Return the [X, Y] coordinate for the center point of the cell that contains the specified text.  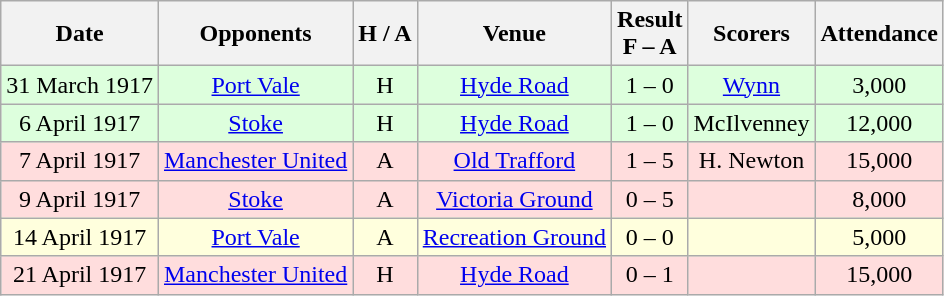
Old Trafford [514, 161]
H / A [385, 34]
Venue [514, 34]
Victoria Ground [514, 199]
ResultF – A [650, 34]
3,000 [879, 85]
Date [80, 34]
Opponents [255, 34]
9 April 1917 [80, 199]
6 April 1917 [80, 123]
1 – 5 [650, 161]
7 April 1917 [80, 161]
8,000 [879, 199]
0 – 1 [650, 275]
McIlvenney [752, 123]
0 – 0 [650, 237]
Recreation Ground [514, 237]
21 April 1917 [80, 275]
14 April 1917 [80, 237]
Attendance [879, 34]
31 March 1917 [80, 85]
12,000 [879, 123]
H. Newton [752, 161]
Scorers [752, 34]
0 – 5 [650, 199]
5,000 [879, 237]
Wynn [752, 85]
